Identify which cell holds the provided text, then report its [x, y] central coordinate. 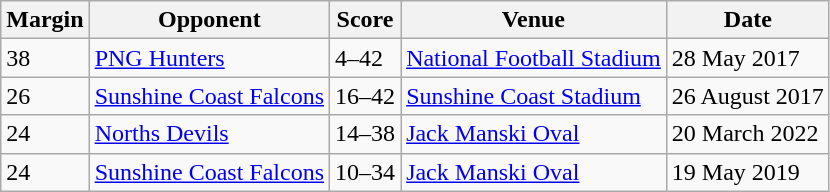
Venue [534, 20]
4–42 [366, 58]
Margin [45, 20]
Norths Devils [209, 134]
26 August 2017 [748, 96]
19 May 2019 [748, 172]
Opponent [209, 20]
38 [45, 58]
20 March 2022 [748, 134]
14–38 [366, 134]
26 [45, 96]
28 May 2017 [748, 58]
Sunshine Coast Stadium [534, 96]
Date [748, 20]
16–42 [366, 96]
PNG Hunters [209, 58]
Score [366, 20]
National Football Stadium [534, 58]
10–34 [366, 172]
